Return [x, y] of the center of cell containing provided text 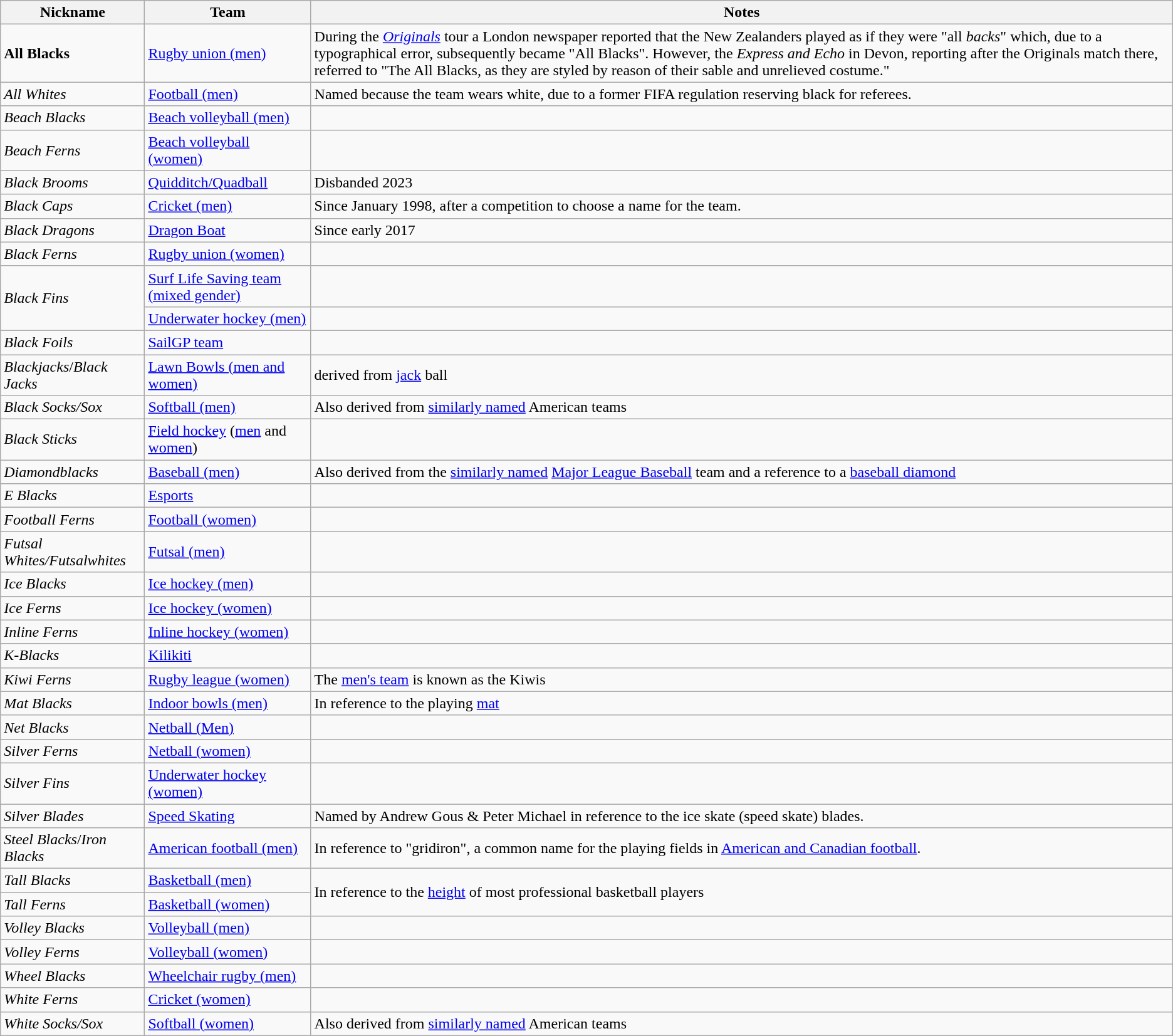
Underwater hockey (men) [228, 318]
Ice Blacks [73, 584]
Black Brooms [73, 182]
Beach Blacks [73, 118]
Kiwi Ferns [73, 679]
Since January 1998, after a competition to choose a name for the team. [742, 206]
Field hockey (men and women) [228, 440]
Nickname [73, 13]
Softball (men) [228, 407]
Inline hockey (women) [228, 632]
Football (women) [228, 520]
All Blacks [73, 53]
All Whites [73, 94]
Also derived from the similarly named Major League Baseball team and a reference to a baseball diamond [742, 472]
The men's team is known as the Kiwis [742, 679]
Quidditch/Quadball [228, 182]
Black Socks/Sox [73, 407]
Esports [228, 496]
K-Blacks [73, 656]
Futsal (men) [228, 552]
Softball (women) [228, 1023]
Black Ferns [73, 254]
Black Dragons [73, 230]
Silver Fins [73, 783]
Beach volleyball (men) [228, 118]
Rugby union (women) [228, 254]
Silver Blades [73, 815]
Wheel Blacks [73, 976]
Blackjacks/Black Jacks [73, 375]
Named by Andrew Gous & Peter Michael in reference to the ice skate (speed skate) blades. [742, 815]
Ice Ferns [73, 608]
Volleyball (women) [228, 952]
Notes [742, 13]
Speed Skating [228, 815]
Tall Blacks [73, 881]
Netball (women) [228, 751]
Silver Ferns [73, 751]
Mat Blacks [73, 703]
Disbanded 2023 [742, 182]
E Blacks [73, 496]
Surf Life Saving team (mixed gender) [228, 286]
Underwater hockey (women) [228, 783]
Since early 2017 [742, 230]
Basketball (women) [228, 904]
Rugby league (women) [228, 679]
Futsal Whites/Futsalwhites [73, 552]
Black Foils [73, 342]
Volley Ferns [73, 952]
Dragon Boat [228, 230]
In reference to the height of most professional basketball players [742, 892]
White Socks/Sox [73, 1023]
Steel Blacks/Iron Blacks [73, 849]
Wheelchair rugby (men) [228, 976]
In reference to the playing mat [742, 703]
Kilikiti [228, 656]
Baseball (men) [228, 472]
Cricket (women) [228, 1000]
White Ferns [73, 1000]
American football (men) [228, 849]
Inline Ferns [73, 632]
Diamondblacks [73, 472]
Beach Ferns [73, 150]
Rugby union (men) [228, 53]
Beach volleyball (women) [228, 150]
Named because the team wears white, due to a former FIFA regulation reserving black for referees. [742, 94]
Tall Ferns [73, 904]
Indoor bowls (men) [228, 703]
Volley Blacks [73, 928]
Lawn Bowls (men and women) [228, 375]
Cricket (men) [228, 206]
SailGP team [228, 342]
Net Blacks [73, 727]
Black Caps [73, 206]
Football Ferns [73, 520]
Ice hockey (women) [228, 608]
Football (men) [228, 94]
In reference to "gridiron", a common name for the playing fields in American and Canadian football. [742, 849]
Netball (Men) [228, 727]
Basketball (men) [228, 881]
Black Fins [73, 298]
derived from jack ball [742, 375]
Black Sticks [73, 440]
Ice hockey (men) [228, 584]
Team [228, 13]
Volleyball (men) [228, 928]
